Detect which cell encompasses the target text, then output its [X, Y] center coordinate. 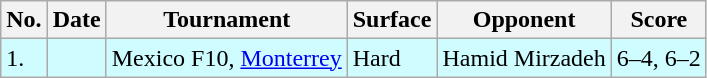
Tournament [226, 20]
Hard [392, 58]
Hamid Mirzadeh [524, 58]
1. [24, 58]
6–4, 6–2 [658, 58]
Score [658, 20]
Surface [392, 20]
Date [76, 20]
Mexico F10, Monterrey [226, 58]
No. [24, 20]
Opponent [524, 20]
